Capture the cell that displays the provided text and extract its [X, Y] central coordinate. 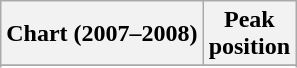
Peakposition [249, 34]
Chart (2007–2008) [102, 34]
